Output the [x, y] coordinate of the center of the cell containing the given text.  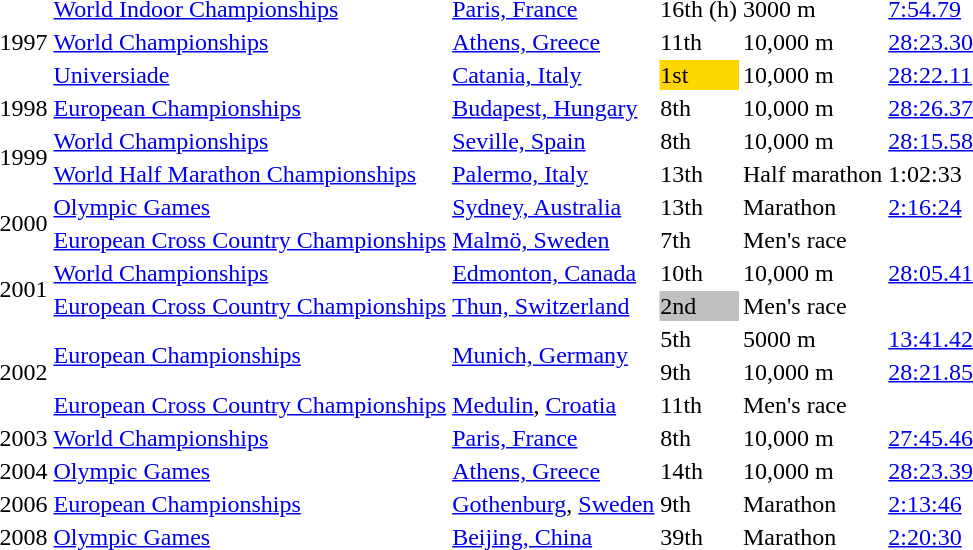
Gothenburg, Sweden [554, 504]
Half marathon [813, 174]
1st [699, 75]
Malmö, Sweden [554, 240]
Palermo, Italy [554, 174]
2nd [699, 306]
Catania, Italy [554, 75]
Sydney, Australia [554, 207]
Edmonton, Canada [554, 273]
Munich, Germany [554, 356]
5000 m [813, 339]
Paris, France [554, 438]
7th [699, 240]
Universiade [250, 75]
Thun, Switzerland [554, 306]
Medulin, Croatia [554, 405]
5th [699, 339]
14th [699, 471]
Seville, Spain [554, 141]
10th [699, 273]
Budapest, Hungary [554, 108]
World Half Marathon Championships [250, 174]
